Capture the cell that displays the provided text and extract its (x, y) central coordinate. 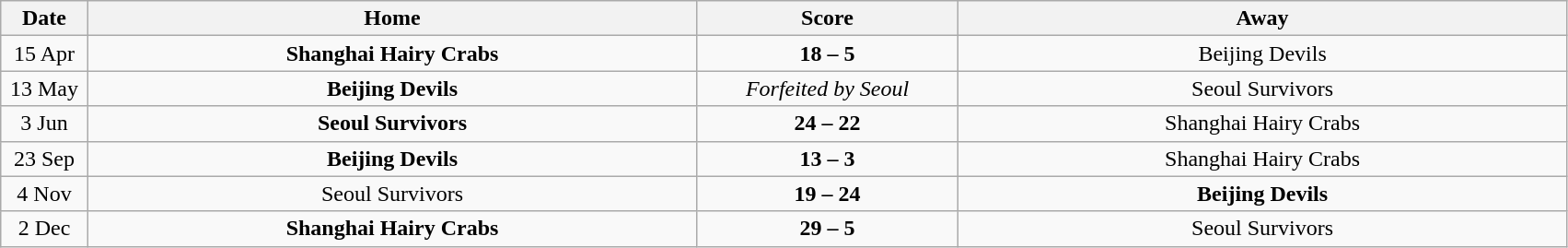
Score (828, 18)
18 – 5 (828, 53)
Home (392, 18)
19 – 24 (828, 194)
24 – 22 (828, 124)
Forfeited by Seoul (828, 89)
23 Sep (44, 159)
13 – 3 (828, 159)
15 Apr (44, 53)
Date (44, 18)
Away (1262, 18)
4 Nov (44, 194)
3 Jun (44, 124)
2 Dec (44, 229)
29 – 5 (828, 229)
13 May (44, 89)
